Search for the cell housing the specified text and yield its (X, Y) center coordinate. 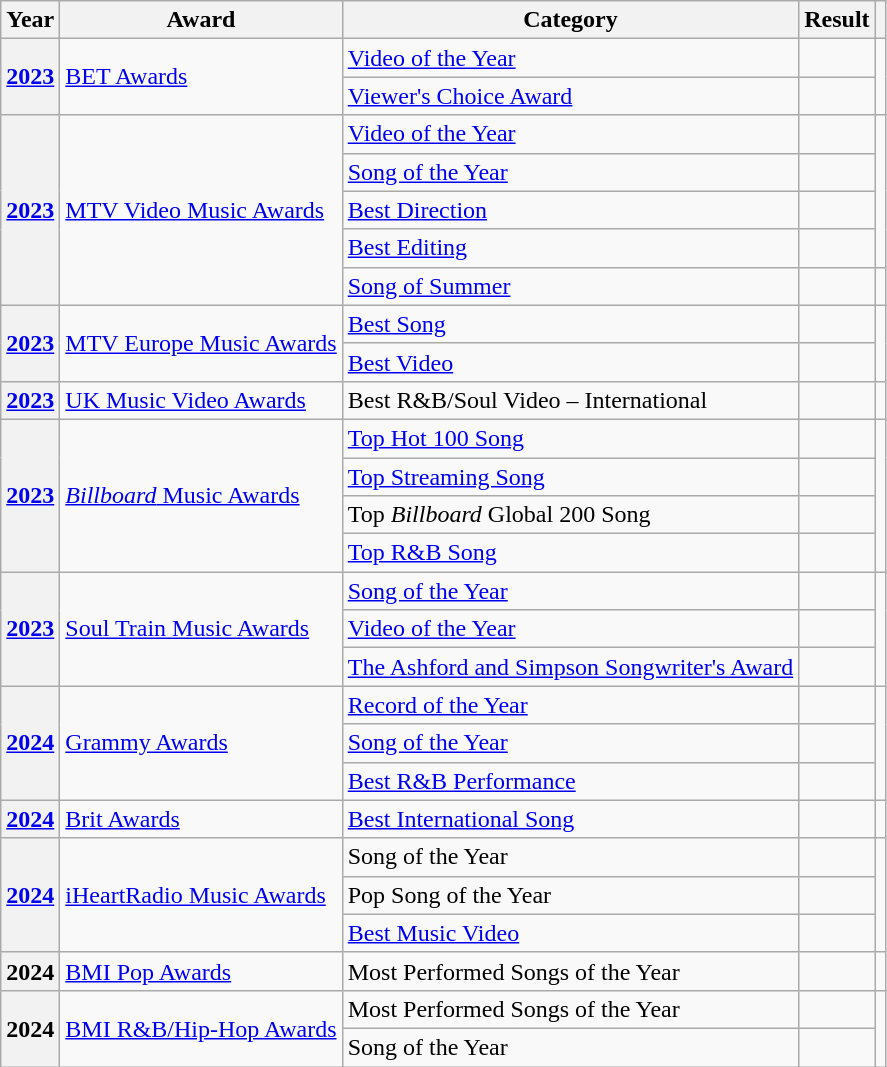
Best Editing (570, 248)
Category (570, 20)
Top R&B Song (570, 553)
Song of Summer (570, 286)
Billboard Music Awards (201, 495)
BET Awards (201, 77)
Best Video (570, 362)
BMI R&B/Hip-Hop Awards (201, 1028)
The Ashford and Simpson Songwriter's Award (570, 667)
MTV Video Music Awards (201, 210)
Grammy Awards (201, 743)
Brit Awards (201, 819)
Best Direction (570, 210)
Top Streaming Song (570, 477)
Top Billboard Global 200 Song (570, 515)
BMI Pop Awards (201, 971)
Best R&B Performance (570, 781)
Best Song (570, 324)
Viewer's Choice Award (570, 96)
Best Music Video (570, 933)
UK Music Video Awards (201, 400)
Pop Song of the Year (570, 895)
Record of the Year (570, 705)
Award (201, 20)
MTV Europe Music Awards (201, 343)
Year (30, 20)
Best R&B/Soul Video – International (570, 400)
Best International Song (570, 819)
iHeartRadio Music Awards (201, 895)
Result (837, 20)
Soul Train Music Awards (201, 629)
Top Hot 100 Song (570, 438)
